Scan for the cell matching the given text and deliver its (x, y) coordinate at center. 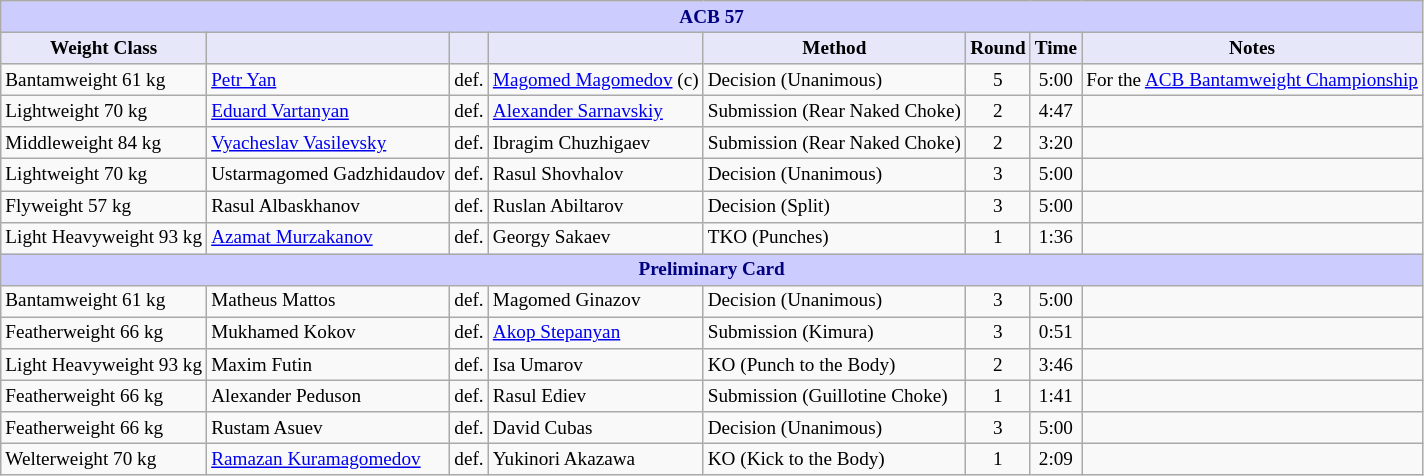
Petr Yan (328, 80)
Ruslan Abiltarov (596, 206)
Preliminary Card (712, 270)
Flyweight 57 kg (104, 206)
Rustam Asuev (328, 428)
TKO (Punches) (834, 238)
Alexander Peduson (328, 396)
Notes (1252, 48)
Maxim Futin (328, 365)
For the ACB Bantamweight Championship (1252, 80)
Decision (Split) (834, 206)
Matheus Mattos (328, 301)
Submission (Guillotine Choke) (834, 396)
Time (1056, 48)
KO (Kick to the Body) (834, 460)
Rasul Ediev (596, 396)
Ustarmagomed Gadzhidaudov (328, 175)
2:09 (1056, 460)
Isa Umarov (596, 365)
Mukhamed Kokov (328, 333)
KO (Punch to the Body) (834, 365)
Alexander Sarnavskiy (596, 111)
4:47 (1056, 111)
Round (998, 48)
Rasul Albaskhanov (328, 206)
3:46 (1056, 365)
Eduard Vartanyan (328, 111)
Weight Class (104, 48)
5 (998, 80)
1:36 (1056, 238)
Vyacheslav Vasilevsky (328, 143)
Submission (Kimura) (834, 333)
Ibragim Chuzhigaev (596, 143)
ACB 57 (712, 17)
David Cubas (596, 428)
Georgy Sakaev (596, 238)
1:41 (1056, 396)
Method (834, 48)
Yukinori Akazawa (596, 460)
Azamat Murzakanov (328, 238)
Magomed Magomedov (c) (596, 80)
0:51 (1056, 333)
Welterweight 70 kg (104, 460)
Middleweight 84 kg (104, 143)
Magomed Ginazov (596, 301)
Ramazan Kuramagomedov (328, 460)
Akop Stepanyan (596, 333)
3:20 (1056, 143)
Rasul Shovhalov (596, 175)
